Output the (X, Y) coordinate of the center of the cell containing the given text.  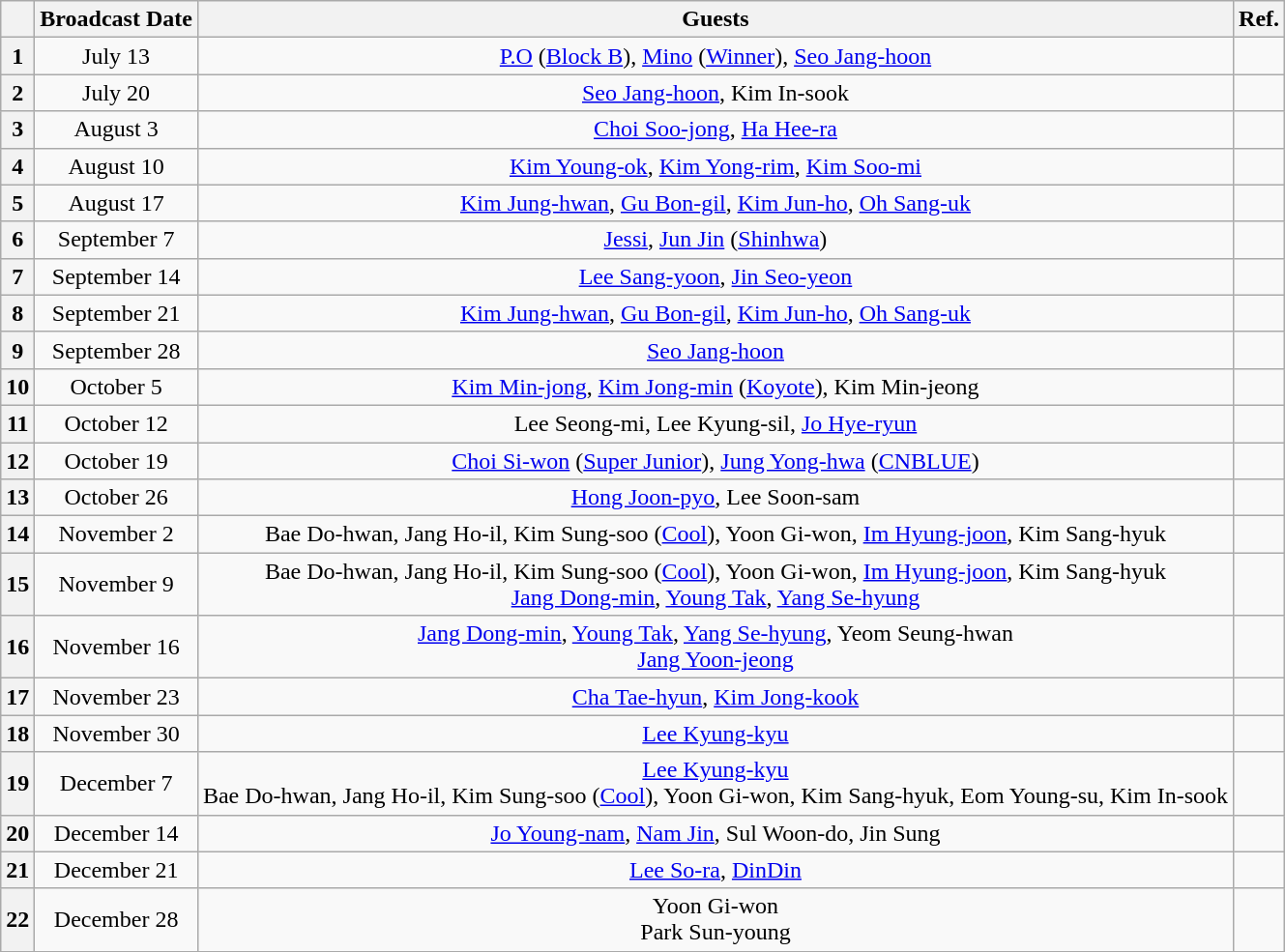
Cha Tae-hyun, Kim Jong-kook (716, 697)
Choi Soo-jong, Ha Hee-ra (716, 130)
November 23 (116, 697)
7 (17, 276)
Jo Young-nam, Nam Jin, Sul Woon-do, Jin Sung (716, 833)
3 (17, 130)
19 (17, 783)
October 26 (116, 498)
December 14 (116, 833)
Lee Seong-mi, Lee Kyung-sil, Jo Hye-ryun (716, 423)
November 9 (116, 584)
December 7 (116, 783)
November 30 (116, 734)
P.O (Block B), Mino (Winner), Seo Jang-hoon (716, 56)
12 (17, 461)
Jessi, Jun Jin (Shinhwa) (716, 240)
November 2 (116, 534)
October 19 (116, 461)
Yoon Gi-wonPark Sun-young (716, 920)
August 3 (116, 130)
2 (17, 93)
13 (17, 498)
Guests (716, 19)
17 (17, 697)
Ref. (1259, 19)
21 (17, 870)
Hong Joon-pyo, Lee Soon-sam (716, 498)
November 16 (116, 648)
6 (17, 240)
Bae Do-hwan, Jang Ho-il, Kim Sung-soo (Cool), Yoon Gi-won, Im Hyung-joon, Kim Sang-hyukJang Dong-min, Young Tak, Yang Se-hyung (716, 584)
Lee Kyung-kyuBae Do-hwan, Jang Ho-il, Kim Sung-soo (Cool), Yoon Gi-won, Kim Sang-hyuk, Eom Young-su, Kim In-sook (716, 783)
October 12 (116, 423)
Broadcast Date (116, 19)
18 (17, 734)
11 (17, 423)
July 20 (116, 93)
September 14 (116, 276)
14 (17, 534)
December 28 (116, 920)
Kim Min-jong, Kim Jong-min (Koyote), Kim Min-jeong (716, 387)
20 (17, 833)
Kim Young-ok, Kim Yong-rim, Kim Soo-mi (716, 166)
Seo Jang-hoon (716, 350)
December 21 (116, 870)
Seo Jang-hoon, Kim In-sook (716, 93)
August 17 (116, 203)
Jang Dong-min, Young Tak, Yang Se-hyung, Yeom Seung-hwanJang Yoon-jeong (716, 648)
5 (17, 203)
10 (17, 387)
September 28 (116, 350)
4 (17, 166)
Lee So-ra, DinDin (716, 870)
16 (17, 648)
22 (17, 920)
15 (17, 584)
July 13 (116, 56)
8 (17, 313)
Lee Sang-yoon, Jin Seo-yeon (716, 276)
1 (17, 56)
September 21 (116, 313)
Lee Kyung-kyu (716, 734)
October 5 (116, 387)
Choi Si-won (Super Junior), Jung Yong-hwa (CNBLUE) (716, 461)
September 7 (116, 240)
9 (17, 350)
Bae Do-hwan, Jang Ho-il, Kim Sung-soo (Cool), Yoon Gi-won, Im Hyung-joon, Kim Sang-hyuk (716, 534)
August 10 (116, 166)
